Return the (X, Y) coordinate for the center point of the cell that contains the specified text.  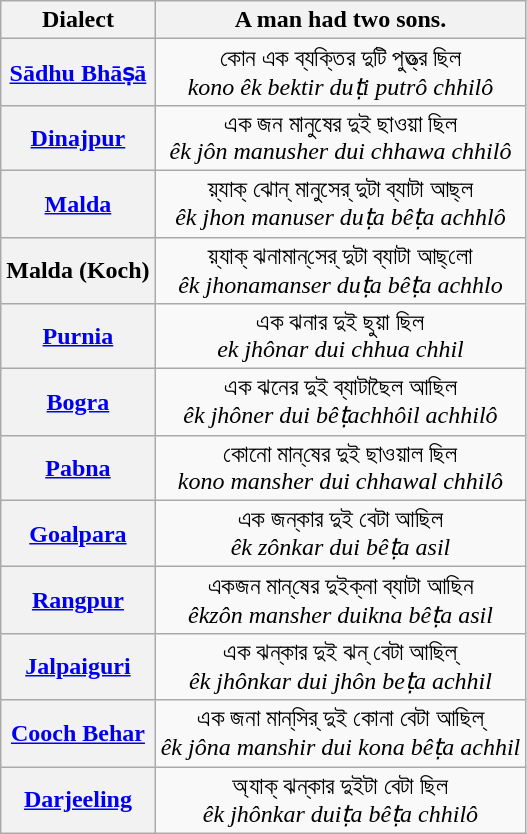
A man had two sons. (340, 20)
Dialect (78, 20)
Cooch Behar (78, 734)
এক ঝন্‌কার দুই ঝন্ বেটা আছিল্êk jhônkar dui jhôn beṭa achhil (340, 666)
অ্যাক্ ঝন্‌কার দুইটা বেটা ছিলêk jhônkar duiṭa bêṭa chhilô (340, 800)
এক জন মানুষের দুই ছাওয়া ছিলêk jôn manusher dui chhawa chhilô (340, 138)
এক ঝনার দুই ছুয়া ছিলek jhônar dui chhua chhil (340, 336)
এক জন্‌কার দুই বেটা আছিলêk zônkar dui bêṭa asil (340, 534)
এক জনা মান্‌সির্ দুই কোনা বেটা আছিল্êk jôna manshir dui kona bêṭa achhil (340, 734)
Malda (Koch) (78, 270)
Jalpaiguri (78, 666)
এক ঝনের দুই ব্যাটাছৈল আছিলêk jhôner dui bêṭachhôil achhilô (340, 402)
য়্যাক্ ঝনামান্‌সের্ দুটা ব্যাটা আছ্‌লোêk jhonamanser duṭa bêṭa achhlo (340, 270)
Sādhu Bhāṣā (78, 72)
একজন মান্‌ষের দুইক্‌না ব্যাটা আছিনêkzôn mansher duikna bêṭa asil (340, 600)
Dinajpur (78, 138)
Goalpara (78, 534)
Malda (78, 204)
কোন এক ব্যক্তির দুটি পুত্ত্র ছিলkono êk bektir duṭi putrô chhilô (340, 72)
কোনো মান্‌ষের দুই ছাওয়াল ছিলkono mansher dui chhawal chhilô (340, 468)
Rangpur (78, 600)
য়্যাক্ ঝোন্ মানুসের্ দুটা ব্যাটা আছ্‌লêk jhon manuser duṭa bêṭa achhlô (340, 204)
Bogra (78, 402)
Purnia (78, 336)
Darjeeling (78, 800)
Pabna (78, 468)
